Locate the cell with the specified text and output its (X, Y) center coordinate. 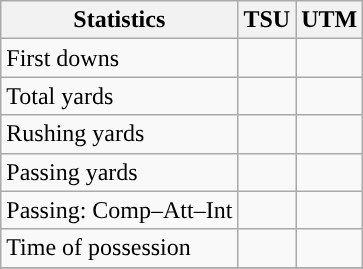
First downs (120, 58)
TSU (267, 20)
Passing yards (120, 172)
Time of possession (120, 248)
Passing: Comp–Att–Int (120, 210)
UTM (330, 20)
Rushing yards (120, 134)
Statistics (120, 20)
Total yards (120, 96)
